From the cell containing the given text, extract its center point as [X, Y] coordinate. 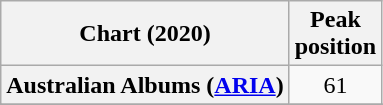
Chart (2020) [145, 34]
Peakposition [335, 34]
Australian Albums (ARIA) [145, 85]
61 [335, 85]
